Determine the (x, y) coordinate at the center of the cell enclosing the given text.  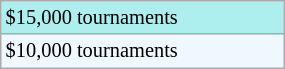
$10,000 tournaments (142, 51)
$15,000 tournaments (142, 17)
